Determine the (x, y) coordinate at the center of the cell enclosing the given text.  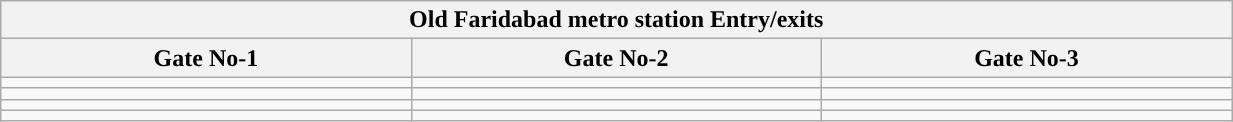
Old Faridabad metro station Entry/exits (616, 20)
Gate No-3 (1026, 58)
Gate No-2 (616, 58)
Gate No-1 (206, 58)
